Find where the given text appears and provide that cell's center as (x, y) coordinate. 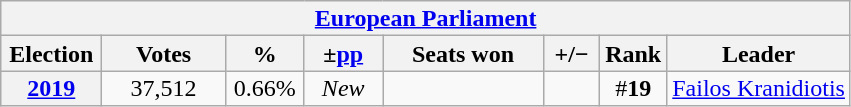
Failos Kranidiotis (759, 88)
2019 (52, 88)
Election (52, 54)
Rank (634, 54)
Leader (759, 54)
% (264, 54)
European Parliament (426, 18)
37,512 (164, 88)
Seats won (462, 54)
0.66% (264, 88)
New (344, 88)
#19 (634, 88)
±pp (344, 54)
+/− (572, 54)
Votes (164, 54)
